Pinpoint the cell where the given text exists, returning its (x, y) midpoint coordinate. 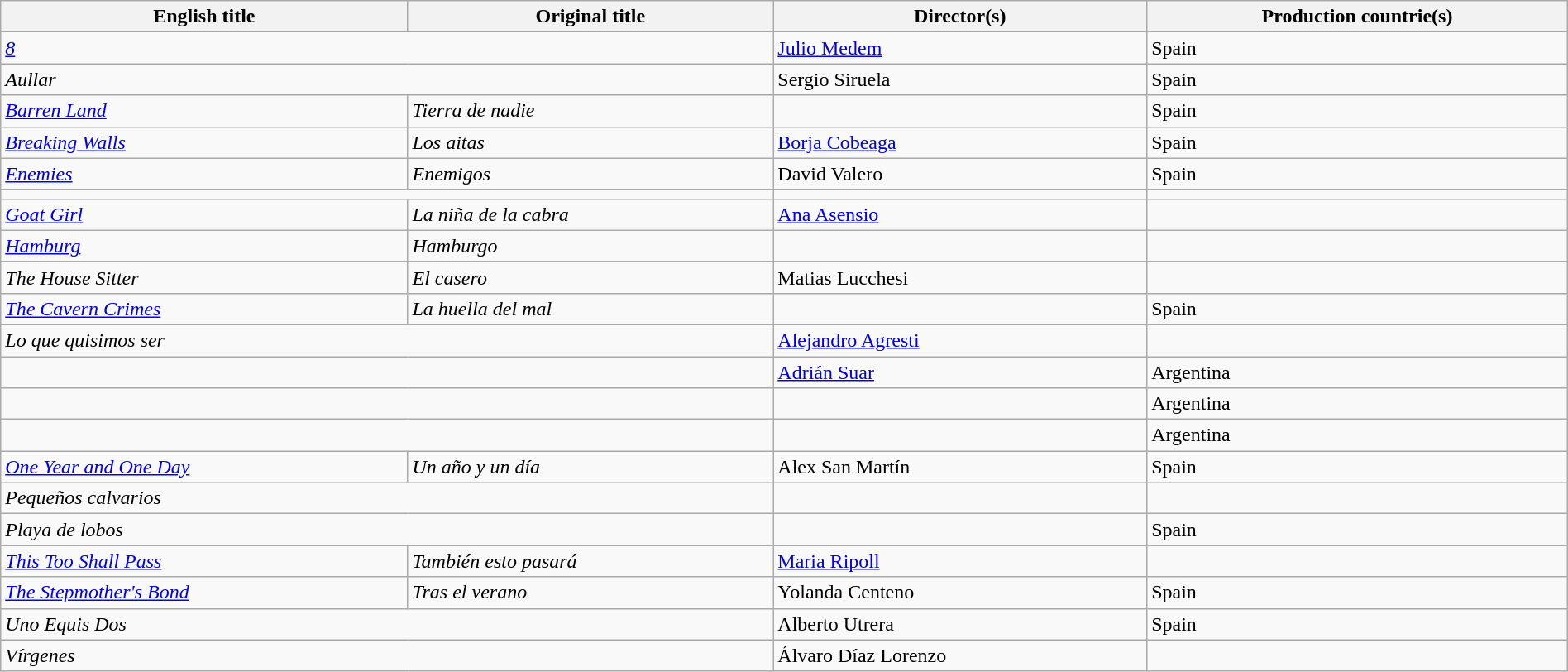
Los aitas (590, 142)
Alejandro Agresti (960, 340)
Production countrie(s) (1358, 17)
La huella del mal (590, 309)
Lo que quisimos ser (387, 340)
Un año y un día (590, 467)
La niña de la cabra (590, 214)
Yolanda Centeno (960, 593)
Enemies (204, 174)
Playa de lobos (387, 530)
The Cavern Crimes (204, 309)
Matias Lucchesi (960, 277)
Borja Cobeaga (960, 142)
This Too Shall Pass (204, 561)
Maria Ripoll (960, 561)
También esto pasará (590, 561)
English title (204, 17)
Uno Equis Dos (387, 624)
Hamburg (204, 246)
El casero (590, 277)
Ana Asensio (960, 214)
Hamburgo (590, 246)
Sergio Siruela (960, 79)
Enemigos (590, 174)
Aullar (387, 79)
One Year and One Day (204, 467)
Director(s) (960, 17)
Tierra de nadie (590, 111)
Álvaro Díaz Lorenzo (960, 655)
Adrián Suar (960, 372)
David Valero (960, 174)
The House Sitter (204, 277)
Alex San Martín (960, 467)
Goat Girl (204, 214)
Pequeños calvarios (387, 498)
Tras el verano (590, 593)
8 (387, 48)
Vírgenes (387, 655)
Original title (590, 17)
Barren Land (204, 111)
Breaking Walls (204, 142)
Alberto Utrera (960, 624)
Julio Medem (960, 48)
The Stepmother's Bond (204, 593)
